Extract the (x, y) coordinate from the center of the cell holding the provided text.  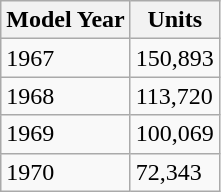
113,720 (174, 96)
Units (174, 20)
100,069 (174, 134)
1970 (66, 172)
1967 (66, 58)
72,343 (174, 172)
150,893 (174, 58)
1969 (66, 134)
1968 (66, 96)
Model Year (66, 20)
